Return [X, Y] of the center of cell containing provided text 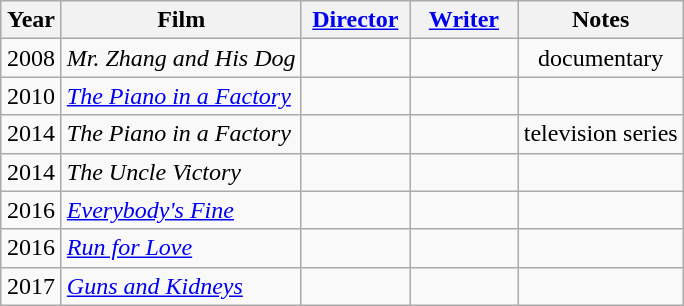
Film [181, 20]
Year [32, 20]
Writer [464, 20]
Notes [600, 20]
Mr. Zhang and His Dog [181, 58]
2008 [32, 58]
Run for Love [181, 248]
Everybody's Fine [181, 210]
The Uncle Victory [181, 172]
Guns and Kidneys [181, 286]
2010 [32, 96]
2017 [32, 286]
Director [356, 20]
television series [600, 134]
documentary [600, 58]
